Output the [x, y] coordinate of the center of the cell containing the given text.  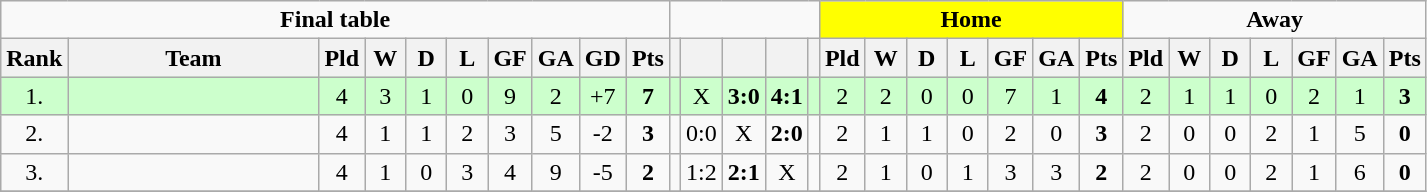
2. [34, 134]
3. [34, 172]
-5 [602, 172]
0:0 [701, 134]
Final table [336, 20]
Team [194, 58]
Away [1274, 20]
GD [602, 58]
3:0 [744, 96]
-2 [602, 134]
2:0 [786, 134]
+7 [602, 96]
Home [970, 20]
Rank [34, 58]
1:2 [701, 172]
1. [34, 96]
2:1 [744, 172]
6 [1360, 172]
4:1 [786, 96]
